Capture the cell that displays the provided text and extract its [X, Y] central coordinate. 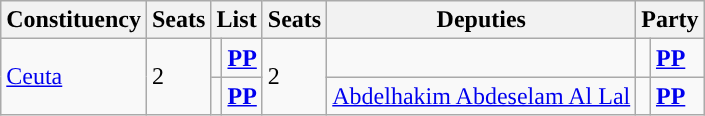
List [236, 20]
Ceuta [74, 77]
Party [670, 20]
Abdelhakim Abdeselam Al Lal [482, 96]
Deputies [482, 20]
Constituency [74, 20]
